For the text-containing cell, return its midpoint in [x, y] coordinate format. 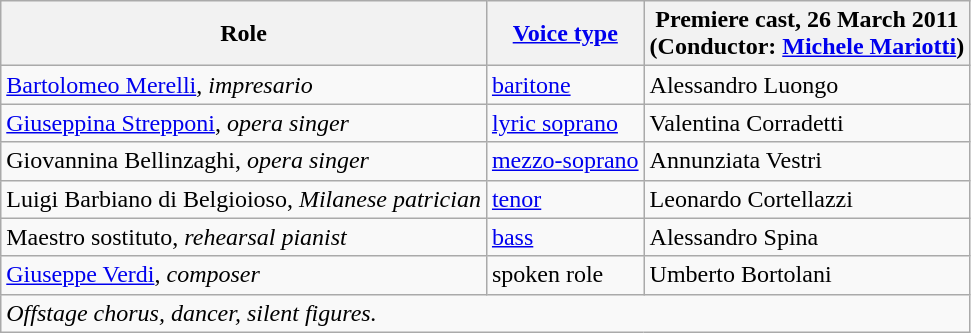
Alessandro Spina [807, 237]
Valentina Corradetti [807, 123]
bass [565, 237]
lyric soprano [565, 123]
mezzo-soprano [565, 161]
Alessandro Luongo [807, 85]
Giuseppe Verdi, composer [244, 275]
Premiere cast, 26 March 2011(Conductor: Michele Mariotti) [807, 34]
Giuseppina Strepponi, opera singer [244, 123]
Luigi Barbiano di Belgioioso, Milanese patrician [244, 199]
Bartolomeo Merelli, impresario [244, 85]
baritone [565, 85]
Maestro sostituto, rehearsal pianist [244, 237]
Giovannina Bellinzaghi, opera singer [244, 161]
Voice type [565, 34]
Annunziata Vestri [807, 161]
Role [244, 34]
Offstage chorus, dancer, silent figures. [486, 313]
Umberto Bortolani [807, 275]
tenor [565, 199]
Leonardo Cortellazzi [807, 199]
spoken role [565, 275]
